Capture the cell that displays the provided text and extract its [X, Y] central coordinate. 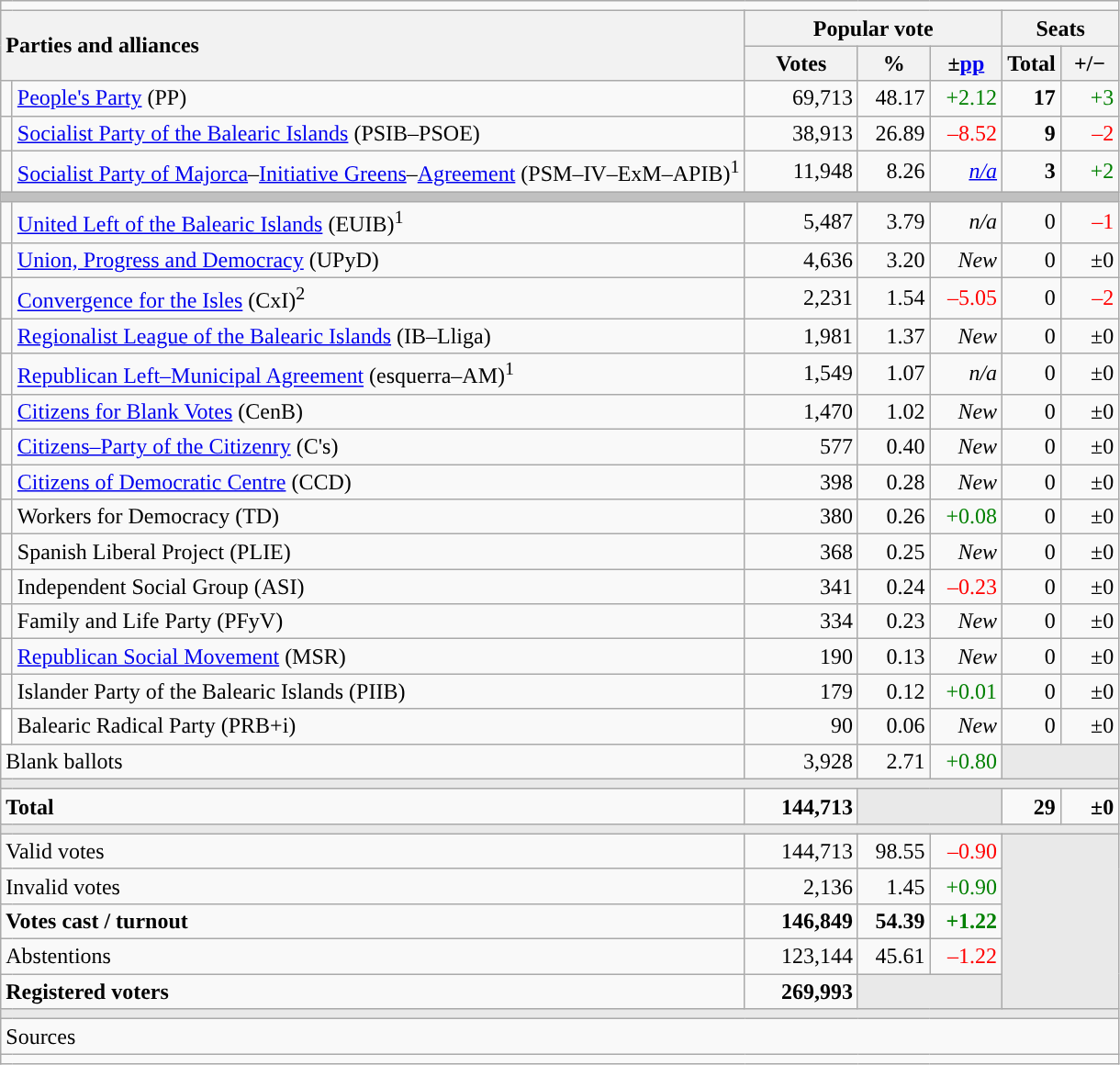
1.37 [894, 336]
146,849 [801, 921]
3 [1032, 171]
2,136 [801, 886]
3.79 [894, 222]
380 [801, 517]
–1 [1090, 222]
+1.22 [966, 921]
9 [1032, 133]
Union, Progress and Democracy (UPyD) [378, 260]
4,636 [801, 260]
2,231 [801, 297]
Seats [1061, 28]
Balearic Radical Party (PRB+i) [378, 726]
1.07 [894, 375]
368 [801, 552]
Independent Social Group (ASI) [378, 587]
Family and Life Party (PFyV) [378, 622]
0.06 [894, 726]
+0.80 [966, 761]
1.02 [894, 411]
38,913 [801, 133]
+0.08 [966, 517]
1.45 [894, 886]
Citizens of Democratic Centre (CCD) [378, 482]
1,981 [801, 336]
Popular vote [874, 28]
Invalid votes [373, 886]
Abstentions [373, 957]
577 [801, 447]
United Left of the Balearic Islands (EUIB)1 [378, 222]
Convergence for the Isles (CxI)2 [378, 297]
26.89 [894, 133]
±pp [966, 63]
Republican Left–Municipal Agreement (esquerra–AM)1 [378, 375]
People's Party (PP) [378, 98]
+2.12 [966, 98]
1,470 [801, 411]
190 [801, 656]
123,144 [801, 957]
341 [801, 587]
179 [801, 691]
–8.52 [966, 133]
Regionalist League of the Balearic Islands (IB–Lliga) [378, 336]
+/− [1090, 63]
Votes cast / turnout [373, 921]
398 [801, 482]
Citizens for Blank Votes (CenB) [378, 411]
3,928 [801, 761]
+3 [1090, 98]
Sources [560, 1037]
–0.90 [966, 851]
+0.01 [966, 691]
3.20 [894, 260]
90 [801, 726]
Workers for Democracy (TD) [378, 517]
+0.90 [966, 886]
5,487 [801, 222]
0.26 [894, 517]
98.55 [894, 851]
48.17 [894, 98]
–1.22 [966, 957]
+2 [1090, 171]
Islander Party of the Balearic Islands (PIIB) [378, 691]
Spanish Liberal Project (PLIE) [378, 552]
29 [1032, 806]
2.71 [894, 761]
Registered voters [373, 992]
0.24 [894, 587]
0.13 [894, 656]
45.61 [894, 957]
Blank ballots [373, 761]
334 [801, 622]
1,549 [801, 375]
Socialist Party of the Balearic Islands (PSIB–PSOE) [378, 133]
Parties and alliances [373, 46]
0.23 [894, 622]
0.40 [894, 447]
0.28 [894, 482]
–5.05 [966, 297]
11,948 [801, 171]
69,713 [801, 98]
Socialist Party of Majorca–Initiative Greens–Agreement (PSM–IV–ExM–APIB)1 [378, 171]
% [894, 63]
54.39 [894, 921]
Votes [801, 63]
Valid votes [373, 851]
0.25 [894, 552]
17 [1032, 98]
1.54 [894, 297]
–0.23 [966, 587]
0.12 [894, 691]
Citizens–Party of the Citizenry (C's) [378, 447]
269,993 [801, 992]
8.26 [894, 171]
Republican Social Movement (MSR) [378, 656]
